Find where the given text appears and provide that cell's center as (X, Y) coordinate. 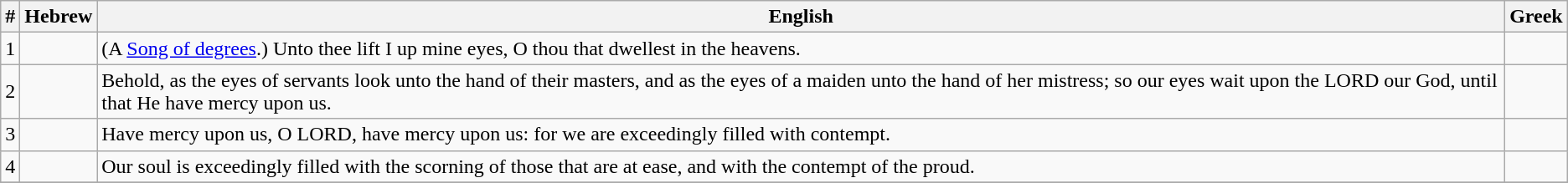
4 (10, 166)
English (801, 17)
Hebrew (59, 17)
1 (10, 48)
Greek (1536, 17)
# (10, 17)
3 (10, 135)
2 (10, 92)
(A Song of degrees.) Unto thee lift I up mine eyes, O thou that dwellest in the heavens. (801, 48)
Have mercy upon us, O LORD, have mercy upon us: for we are exceedingly filled with contempt. (801, 135)
Our soul is exceedingly filled with the scorning of those that are at ease, and with the contempt of the proud. (801, 166)
